For the text-containing cell, return its midpoint in (x, y) coordinate format. 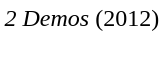
2 Demos (2012) (82, 18)
